Capture the cell that displays the provided text and extract its [X, Y] central coordinate. 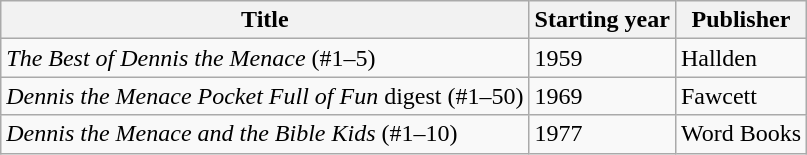
The Best of Dennis the Menace (#1–5) [265, 58]
Publisher [740, 20]
1969 [602, 96]
Word Books [740, 134]
Hallden [740, 58]
1977 [602, 134]
Fawcett [740, 96]
Dennis the Menace and the Bible Kids (#1–10) [265, 134]
Starting year [602, 20]
1959 [602, 58]
Title [265, 20]
Dennis the Menace Pocket Full of Fun digest (#1–50) [265, 96]
